Identify which cell holds the provided text, then report its [x, y] central coordinate. 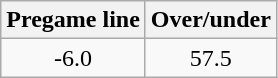
-6.0 [74, 58]
Over/under [210, 20]
57.5 [210, 58]
Pregame line [74, 20]
